Capture the cell that displays the provided text and extract its (X, Y) central coordinate. 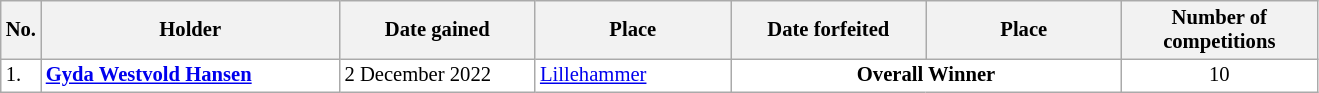
Number of competitions (1220, 29)
Lillehammer (632, 75)
1. (21, 75)
Gyda Westvold Hansen (190, 75)
Overall Winner (926, 75)
Date gained (438, 29)
Holder (190, 29)
2 December 2022 (438, 75)
10 (1220, 75)
No. (21, 29)
Date forfeited (828, 29)
